From the cell containing the given text, extract its center point as (X, Y) coordinate. 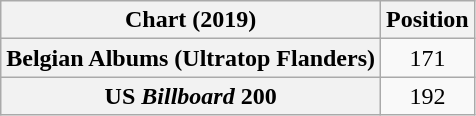
Chart (2019) (191, 20)
192 (428, 96)
Position (428, 20)
Belgian Albums (Ultratop Flanders) (191, 58)
171 (428, 58)
US Billboard 200 (191, 96)
